Identify which cell holds the provided text, then report its (x, y) central coordinate. 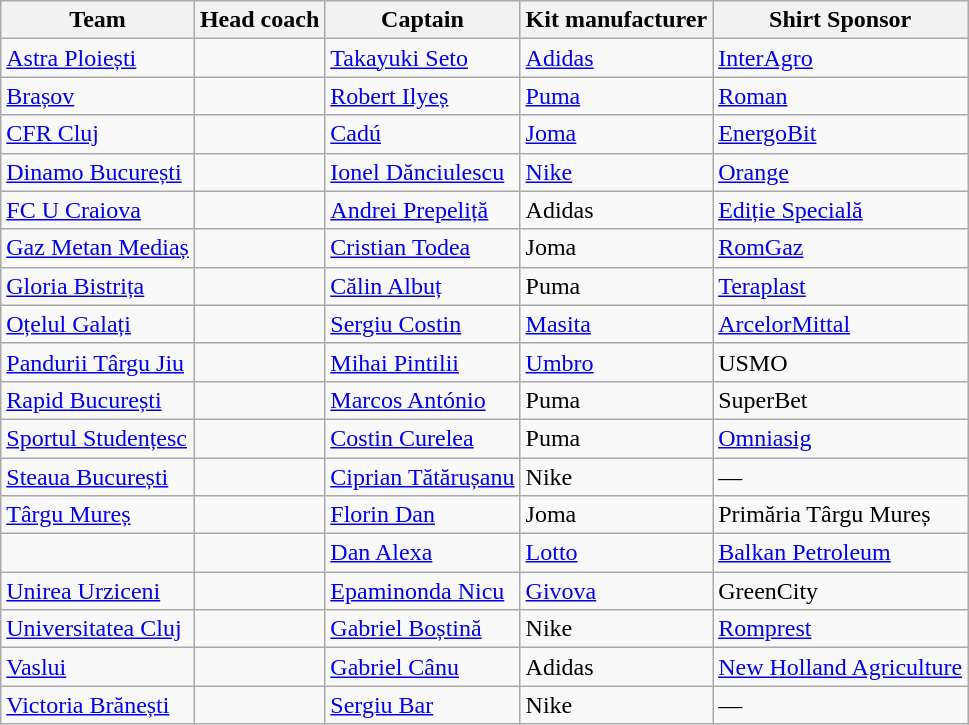
RomGaz (840, 248)
Rapid București (98, 400)
Gaz Metan Mediaș (98, 248)
Roman (840, 96)
Sportul Studențesc (98, 438)
Florin Dan (422, 515)
FC U Craiova (98, 210)
Brașov (98, 96)
ArcelorMittal (840, 324)
Masita (616, 324)
Dinamo București (98, 172)
Victoria Brănești (98, 705)
Sergiu Bar (422, 705)
EnergoBit (840, 134)
Shirt Sponsor (840, 20)
Ediție Specială (840, 210)
Cristian Todea (422, 248)
Kit manufacturer (616, 20)
SuperBet (840, 400)
Gloria Bistrița (98, 286)
Gabriel Boștină (422, 629)
Captain (422, 20)
CFR Cluj (98, 134)
Vaslui (98, 667)
Gabriel Cânu (422, 667)
Ciprian Tătărușanu (422, 477)
Balkan Petroleum (840, 553)
Andrei Prepeliță (422, 210)
Astra Ploiești (98, 58)
Omniasig (840, 438)
Dan Alexa (422, 553)
Primăria Târgu Mureș (840, 515)
Teraplast (840, 286)
Oțelul Galați (98, 324)
Romprest (840, 629)
Orange (840, 172)
Pandurii Târgu Jiu (98, 362)
Umbro (616, 362)
Epaminonda Nicu (422, 591)
Călin Albuț (422, 286)
Takayuki Seto (422, 58)
Costin Curelea (422, 438)
Steaua București (98, 477)
Unirea Urziceni (98, 591)
Team (98, 20)
Mihai Pintilii (422, 362)
Universitatea Cluj (98, 629)
Marcos António (422, 400)
Cadú (422, 134)
USMO (840, 362)
Sergiu Costin (422, 324)
Head coach (259, 20)
Robert Ilyeș (422, 96)
GreenCity (840, 591)
InterAgro (840, 58)
Lotto (616, 553)
Târgu Mureș (98, 515)
New Holland Agriculture (840, 667)
Ionel Dănciulescu (422, 172)
Givova (616, 591)
